Return the (X, Y) coordinate for the center point of the cell that contains the specified text.  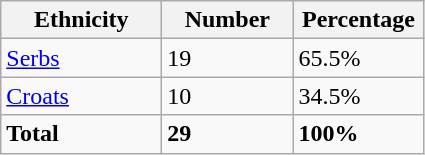
Number (228, 20)
65.5% (358, 58)
Serbs (82, 58)
10 (228, 96)
Total (82, 134)
Ethnicity (82, 20)
29 (228, 134)
34.5% (358, 96)
Percentage (358, 20)
100% (358, 134)
19 (228, 58)
Croats (82, 96)
